Capture the cell that displays the provided text and extract its [X, Y] central coordinate. 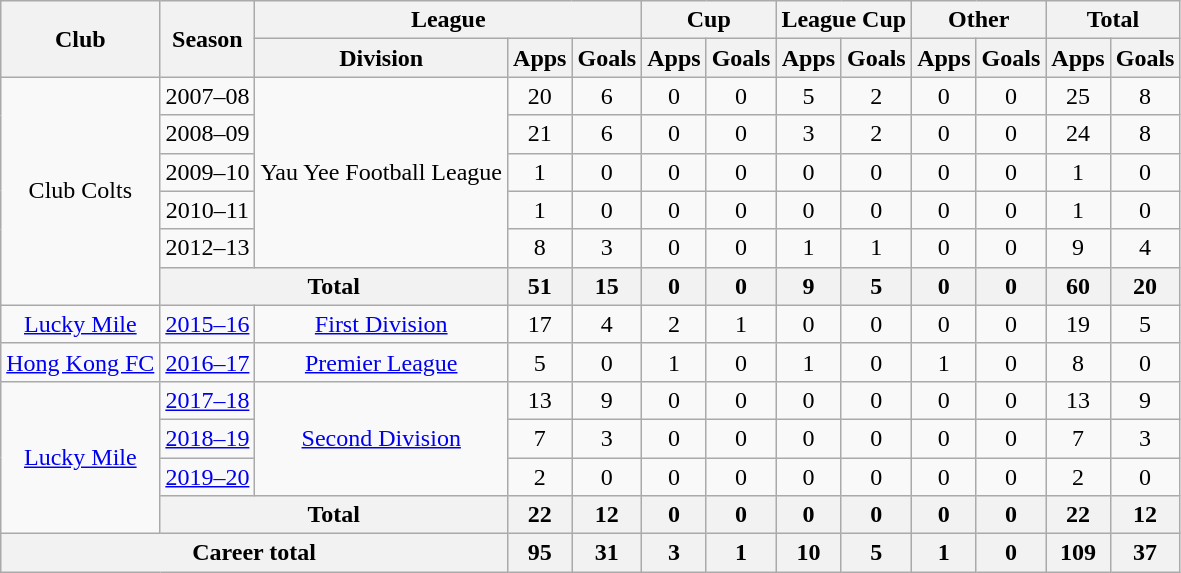
Yau Yee Football League [382, 172]
Cup [709, 20]
League [448, 20]
2009–10 [208, 172]
First Division [382, 324]
Season [208, 39]
15 [607, 286]
Premier League [382, 362]
10 [808, 553]
2016–17 [208, 362]
Career total [254, 553]
31 [607, 553]
51 [540, 286]
Club [80, 39]
17 [540, 324]
2017–18 [208, 400]
25 [1078, 96]
60 [1078, 286]
95 [540, 553]
Club Colts [80, 191]
2018–19 [208, 438]
2019–20 [208, 477]
19 [1078, 324]
Hong Kong FC [80, 362]
Other [979, 20]
Division [382, 58]
2012–13 [208, 248]
2015–16 [208, 324]
2008–09 [208, 134]
2010–11 [208, 210]
League Cup [844, 20]
Second Division [382, 438]
2007–08 [208, 96]
37 [1145, 553]
24 [1078, 134]
21 [540, 134]
109 [1078, 553]
